Scan for the cell matching the given text and deliver its [x, y] coordinate at center. 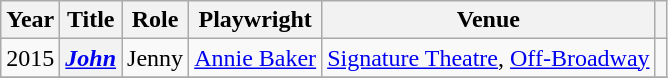
Role [156, 20]
Title [91, 20]
2015 [30, 58]
Jenny [156, 58]
Signature Theatre, Off-Broadway [488, 58]
John [91, 58]
Year [30, 20]
Playwright [256, 20]
Venue [488, 20]
Annie Baker [256, 58]
